Find where the given text appears and provide that cell's center as [X, Y] coordinate. 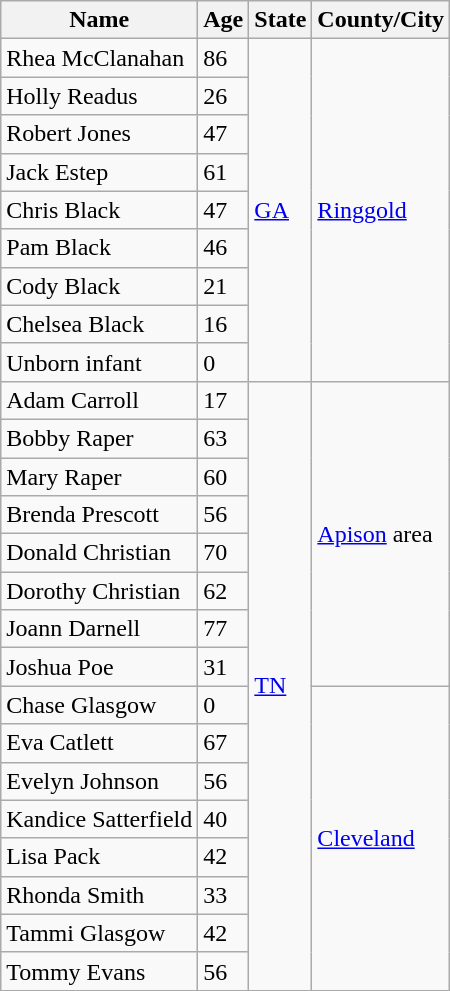
16 [224, 324]
Kandice Satterfield [100, 819]
GA [280, 210]
Holly Readus [100, 96]
63 [224, 438]
Rhonda Smith [100, 895]
County/City [381, 20]
Mary Raper [100, 477]
TN [280, 686]
70 [224, 553]
Jack Estep [100, 172]
Unborn infant [100, 362]
Eva Catlett [100, 743]
Dorothy Christian [100, 591]
Bobby Raper [100, 438]
Robert Jones [100, 134]
61 [224, 172]
Rhea McClanahan [100, 58]
Brenda Prescott [100, 515]
Name [100, 20]
60 [224, 477]
67 [224, 743]
17 [224, 400]
Chase Glasgow [100, 705]
46 [224, 248]
Joshua Poe [100, 667]
Pam Black [100, 248]
26 [224, 96]
33 [224, 895]
Joann Darnell [100, 629]
86 [224, 58]
State [280, 20]
21 [224, 286]
Chris Black [100, 210]
Age [224, 20]
31 [224, 667]
Apison area [381, 533]
Donald Christian [100, 553]
Lisa Pack [100, 857]
Chelsea Black [100, 324]
40 [224, 819]
Adam Carroll [100, 400]
Tommy Evans [100, 971]
Ringgold [381, 210]
Cleveland [381, 838]
Evelyn Johnson [100, 781]
62 [224, 591]
Cody Black [100, 286]
77 [224, 629]
Tammi Glasgow [100, 933]
